Extract the (X, Y) coordinate from the center of the cell holding the provided text.  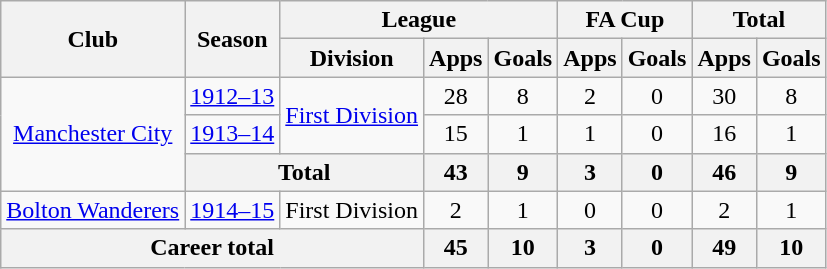
FA Cup (625, 20)
43 (456, 172)
15 (456, 134)
Season (232, 39)
Career total (212, 248)
49 (724, 248)
16 (724, 134)
1913–14 (232, 134)
Bolton Wanderers (93, 210)
46 (724, 172)
45 (456, 248)
30 (724, 96)
1912–13 (232, 96)
28 (456, 96)
1914–15 (232, 210)
Club (93, 39)
Manchester City (93, 134)
League (419, 20)
Division (352, 58)
